Return the [X, Y] coordinate for the center point of the cell that contains the specified text.  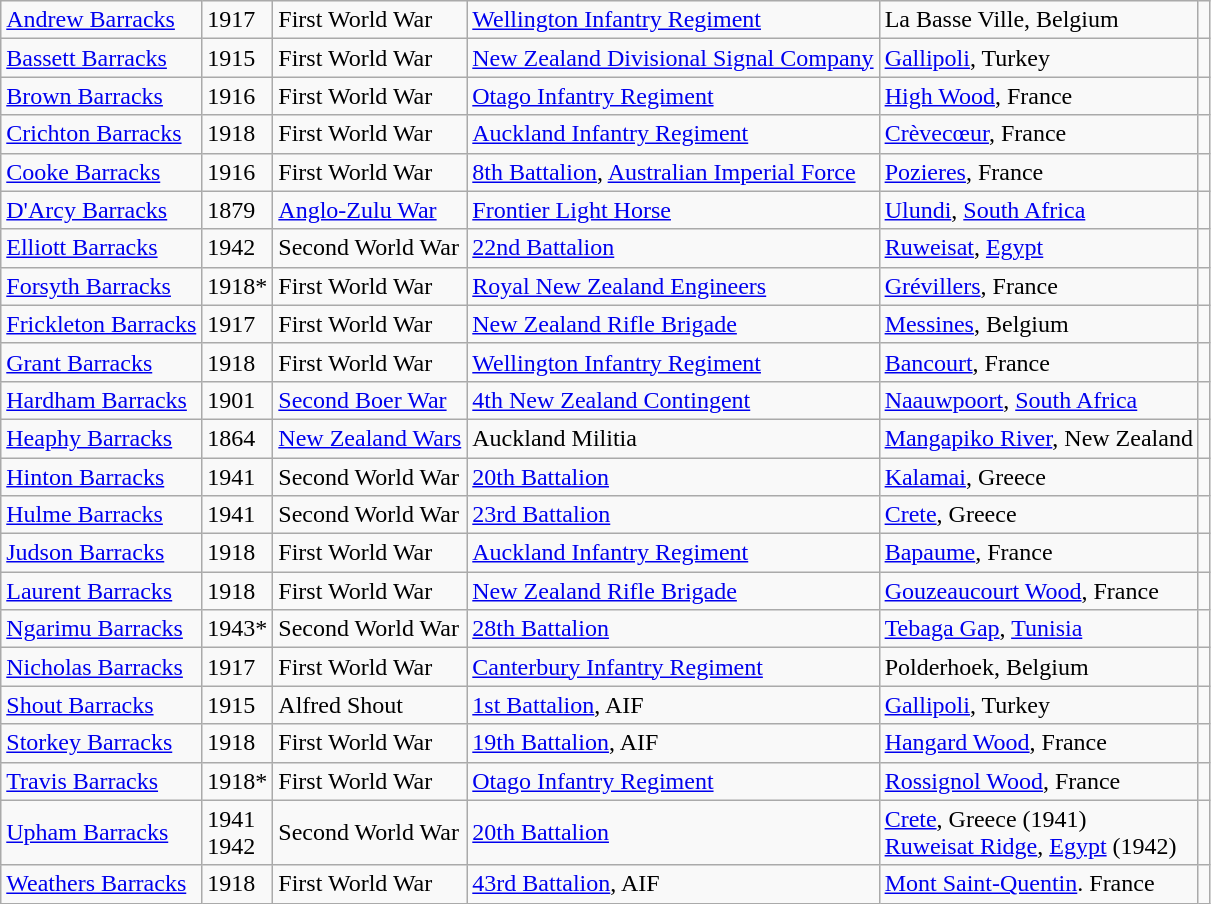
Alfred Shout [370, 705]
28th Battalion [673, 629]
Crèvecœur, France [1038, 134]
Judson Barracks [102, 553]
Frontier Light Horse [673, 210]
Storkey Barracks [102, 743]
Tebaga Gap, Tunisia [1038, 629]
Bancourt, France [1038, 362]
Royal New Zealand Engineers [673, 286]
Kalamai, Greece [1038, 477]
Mangapiko River, New Zealand [1038, 438]
Laurent Barracks [102, 591]
19th Battalion, AIF [673, 743]
Bassett Barracks [102, 58]
Weathers Barracks [102, 884]
High Wood, France [1038, 96]
22nd Battalion [673, 248]
Crete, Greece [1038, 515]
Frickleton Barracks [102, 324]
Ulundi, South Africa [1038, 210]
Cooke Barracks [102, 172]
Brown Barracks [102, 96]
Nicholas Barracks [102, 667]
Gouzeaucourt Wood, France [1038, 591]
Rossignol Wood, France [1038, 781]
Hulme Barracks [102, 515]
D'Arcy Barracks [102, 210]
Pozieres, France [1038, 172]
Andrew Barracks [102, 20]
Ruweisat, Egypt [1038, 248]
Hinton Barracks [102, 477]
New Zealand Wars [370, 438]
Polderhoek, Belgium [1038, 667]
Forsyth Barracks [102, 286]
8th Battalion, Australian Imperial Force [673, 172]
23rd Battalion [673, 515]
Bapaume, France [1038, 553]
Second Boer War [370, 400]
1942 [238, 248]
1901 [238, 400]
1864 [238, 438]
Grant Barracks [102, 362]
Crete, Greece (1941)Ruweisat Ridge, Egypt (1942) [1038, 832]
Auckland Militia [673, 438]
19411942 [238, 832]
Shout Barracks [102, 705]
Hangard Wood, France [1038, 743]
Elliott Barracks [102, 248]
1943* [238, 629]
Travis Barracks [102, 781]
Mont Saint-Quentin. France [1038, 884]
4th New Zealand Contingent [673, 400]
43rd Battalion, AIF [673, 884]
Naauwpoort, South Africa [1038, 400]
Heaphy Barracks [102, 438]
Crichton Barracks [102, 134]
Grévillers, France [1038, 286]
Messines, Belgium [1038, 324]
Anglo-Zulu War [370, 210]
Ngarimu Barracks [102, 629]
Upham Barracks [102, 832]
Canterbury Infantry Regiment [673, 667]
La Basse Ville, Belgium [1038, 20]
Hardham Barracks [102, 400]
1st Battalion, AIF [673, 705]
New Zealand Divisional Signal Company [673, 58]
1879 [238, 210]
